Return the [X, Y] coordinate for the center point of the cell that contains the specified text.  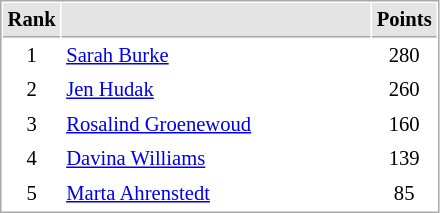
160 [404, 124]
Jen Hudak [216, 90]
280 [404, 56]
Rank [32, 20]
4 [32, 158]
260 [404, 90]
Rosalind Groenewoud [216, 124]
Points [404, 20]
5 [32, 194]
3 [32, 124]
85 [404, 194]
1 [32, 56]
139 [404, 158]
Davina Williams [216, 158]
Sarah Burke [216, 56]
2 [32, 90]
Marta Ahrenstedt [216, 194]
